Locate the cell with the specified text and output its (X, Y) center coordinate. 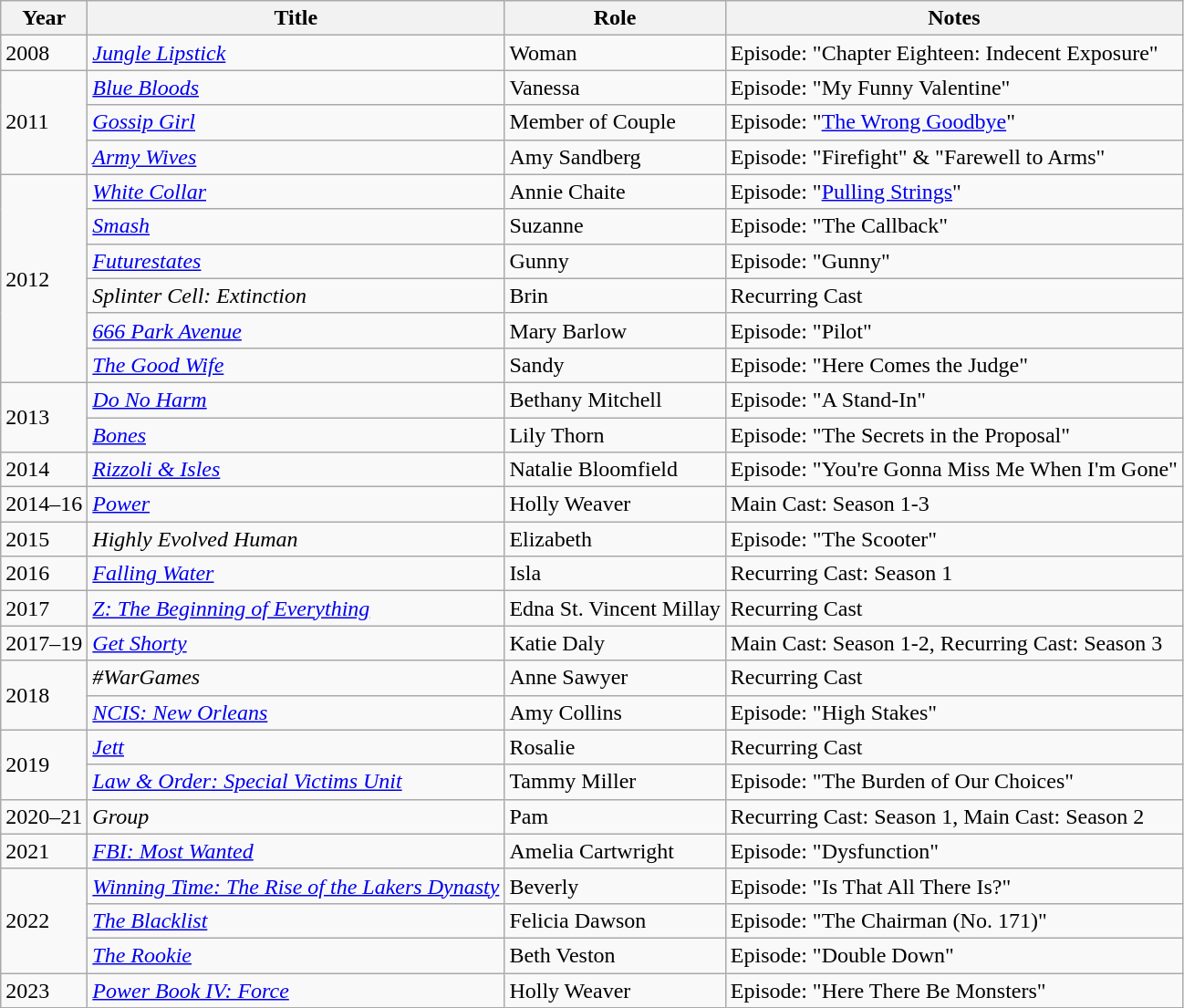
Episode: "The Scooter" (954, 539)
Bethany Mitchell (615, 400)
Beth Veston (615, 955)
Jett (296, 747)
2021 (44, 851)
Episode: "The Secrets in the Proposal" (954, 435)
Jungle Lipstick (296, 53)
Episode: "Is That All There Is?" (954, 886)
Episode: "A Stand-In" (954, 400)
Main Cast: Season 1-2, Recurring Cast: Season 3 (954, 643)
Episode: "You're Gonna Miss Me When I'm Gone" (954, 470)
Natalie Bloomfield (615, 470)
FBI: Most Wanted (296, 851)
The Good Wife (296, 365)
Edna St. Vincent Millay (615, 608)
Rosalie (615, 747)
2014–16 (44, 504)
Episode: "The Wrong Goodbye" (954, 122)
Main Cast: Season 1-3 (954, 504)
2022 (44, 920)
Futurestates (296, 261)
Gossip Girl (296, 122)
Anne Sawyer (615, 678)
Splinter Cell: Extinction (296, 296)
Rizzoli & Isles (296, 470)
Episode: "The Burden of Our Choices" (954, 782)
2016 (44, 574)
Year (44, 18)
Winning Time: The Rise of the Lakers Dynasty (296, 886)
Power Book IV: Force (296, 990)
Army Wives (296, 157)
Episode: "High Stakes" (954, 712)
666 Park Avenue (296, 330)
2012 (44, 278)
2019 (44, 764)
Gunny (615, 261)
Annie Chaite (615, 192)
Group (296, 816)
Blue Bloods (296, 88)
2018 (44, 695)
Recurring Cast: Season 1 (954, 574)
Vanessa (615, 88)
Amy Sandberg (615, 157)
2011 (44, 122)
White Collar (296, 192)
Episode: "Here There Be Monsters" (954, 990)
Lily Thorn (615, 435)
Pam (615, 816)
Sandy (615, 365)
Member of Couple (615, 122)
2017–19 (44, 643)
Smash (296, 226)
Amelia Cartwright (615, 851)
Suzanne (615, 226)
Katie Daly (615, 643)
Episode: "Pilot" (954, 330)
Episode: "Double Down" (954, 955)
#WarGames (296, 678)
The Rookie (296, 955)
Role (615, 18)
Episode: "Pulling Strings" (954, 192)
Episode: "Firefight" & "Farewell to Arms" (954, 157)
Episode: "Dysfunction" (954, 851)
Highly Evolved Human (296, 539)
Mary Barlow (615, 330)
Law & Order: Special Victims Unit (296, 782)
Episode: "The Callback" (954, 226)
The Blacklist (296, 920)
Do No Harm (296, 400)
Woman (615, 53)
Recurring Cast: Season 1, Main Cast: Season 2 (954, 816)
Brin (615, 296)
Episode: "The Chairman (No. 171)" (954, 920)
Beverly (615, 886)
2013 (44, 417)
2017 (44, 608)
Get Shorty (296, 643)
2023 (44, 990)
Amy Collins (615, 712)
Episode: "My Funny Valentine" (954, 88)
Notes (954, 18)
Episode: "Gunny" (954, 261)
2014 (44, 470)
Z: The Beginning of Everything (296, 608)
Bones (296, 435)
Felicia Dawson (615, 920)
Isla (615, 574)
Power (296, 504)
Title (296, 18)
Elizabeth (615, 539)
Episode: "Here Comes the Judge" (954, 365)
Episode: "Chapter Eighteen: Indecent Exposure" (954, 53)
2015 (44, 539)
Tammy Miller (615, 782)
Falling Water (296, 574)
NCIS: New Orleans (296, 712)
2020–21 (44, 816)
2008 (44, 53)
